Capture the cell that displays the provided text and extract its [x, y] central coordinate. 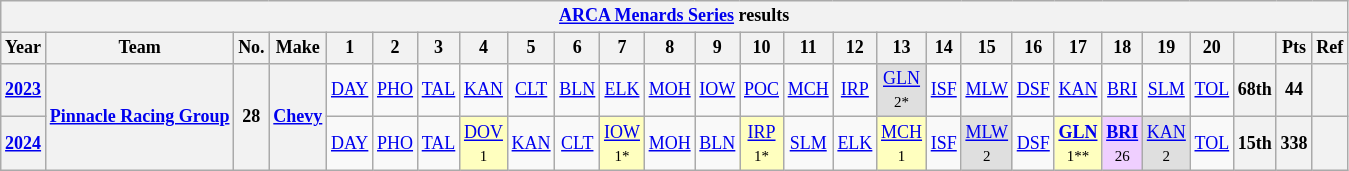
POC [762, 90]
DOV1 [484, 144]
BRI [1122, 90]
Make [298, 48]
IOW1* [622, 144]
Year [24, 48]
18 [1122, 48]
2023 [24, 90]
GLN2* [902, 90]
BRI26 [1122, 144]
4 [484, 48]
Chevy [298, 116]
8 [670, 48]
IRP1* [762, 144]
12 [855, 48]
MCH1 [902, 144]
Pts [1294, 48]
28 [252, 116]
10 [762, 48]
20 [1212, 48]
15th [1254, 144]
KAN2 [1166, 144]
13 [902, 48]
338 [1294, 144]
MLW [986, 90]
ARCA Menards Series results [674, 16]
15 [986, 48]
68th [1254, 90]
MLW2 [986, 144]
7 [622, 48]
16 [1033, 48]
GLN1** [1078, 144]
Ref [1330, 48]
5 [531, 48]
6 [578, 48]
No. [252, 48]
44 [1294, 90]
9 [718, 48]
14 [944, 48]
1 [350, 48]
3 [438, 48]
19 [1166, 48]
Team [139, 48]
2024 [24, 144]
Pinnacle Racing Group [139, 116]
MCH [808, 90]
11 [808, 48]
IOW [718, 90]
17 [1078, 48]
IRP [855, 90]
2 [396, 48]
